Search for the cell housing the specified text and yield its (x, y) center coordinate. 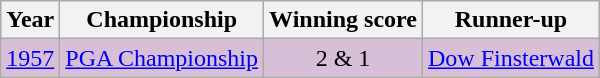
1957 (30, 58)
Runner-up (510, 20)
Winning score (344, 20)
Dow Finsterwald (510, 58)
Year (30, 20)
PGA Championship (162, 58)
Championship (162, 20)
2 & 1 (344, 58)
